Provide the [x, y] coordinate of the cell's center where the given text is located.  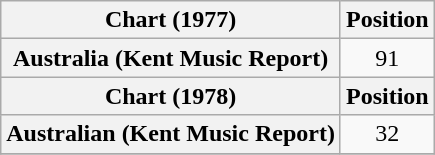
91 [387, 58]
Chart (1977) [171, 20]
Australia (Kent Music Report) [171, 58]
32 [387, 134]
Chart (1978) [171, 96]
Australian (Kent Music Report) [171, 134]
